Capture the cell that displays the provided text and extract its [X, Y] central coordinate. 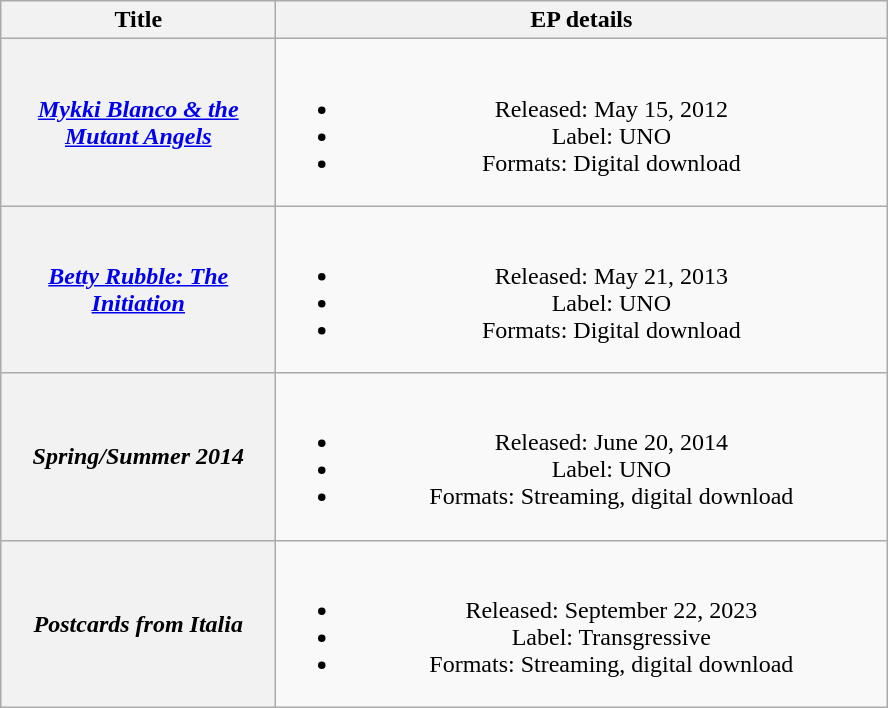
Postcards from Italia [138, 624]
Released: May 15, 2012Label: UNOFormats: Digital download [582, 122]
Released: May 21, 2013Label: UNOFormats: Digital download [582, 290]
Released: June 20, 2014Label: UNOFormats: Streaming, digital download [582, 456]
Mykki Blanco & the Mutant Angels [138, 122]
Betty Rubble: The Initiation [138, 290]
Released: September 22, 2023Label: TransgressiveFormats: Streaming, digital download [582, 624]
Spring/Summer 2014 [138, 456]
Title [138, 20]
EP details [582, 20]
